Find where the given text appears and provide that cell's center as [x, y] coordinate. 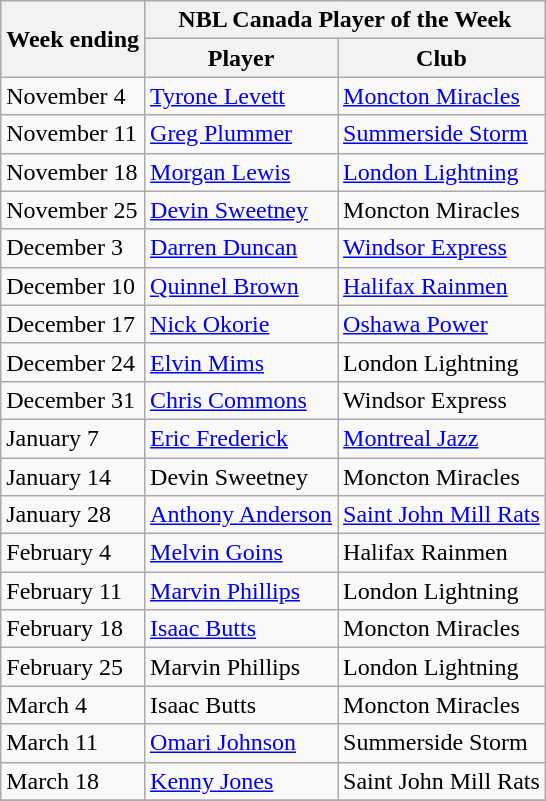
January 14 [73, 477]
December 24 [73, 362]
Chris Commons [242, 400]
Week ending [73, 39]
Anthony Anderson [242, 515]
Darren Duncan [242, 248]
Montreal Jazz [442, 438]
Melvin Goins [242, 553]
December 31 [73, 400]
Tyrone Levett [242, 96]
February 11 [73, 591]
Elvin Mims [242, 362]
March 11 [73, 743]
February 25 [73, 667]
Morgan Lewis [242, 172]
Player [242, 58]
March 18 [73, 781]
November 18 [73, 172]
February 18 [73, 629]
Greg Plummer [242, 134]
December 3 [73, 248]
NBL Canada Player of the Week [346, 20]
December 10 [73, 286]
January 7 [73, 438]
February 4 [73, 553]
March 4 [73, 705]
Kenny Jones [242, 781]
Club [442, 58]
Quinnel Brown [242, 286]
Omari Johnson [242, 743]
December 17 [73, 324]
January 28 [73, 515]
November 4 [73, 96]
Nick Okorie [242, 324]
November 25 [73, 210]
November 11 [73, 134]
Eric Frederick [242, 438]
Oshawa Power [442, 324]
